Find where the given text appears and provide that cell's center as [X, Y] coordinate. 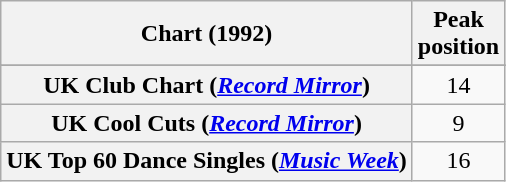
9 [458, 123]
Chart (1992) [207, 34]
16 [458, 161]
14 [458, 85]
UK Club Chart (Record Mirror) [207, 85]
UK Cool Cuts (Record Mirror) [207, 123]
Peakposition [458, 34]
UK Top 60 Dance Singles (Music Week) [207, 161]
